From the cell containing the given text, extract its center point as (x, y) coordinate. 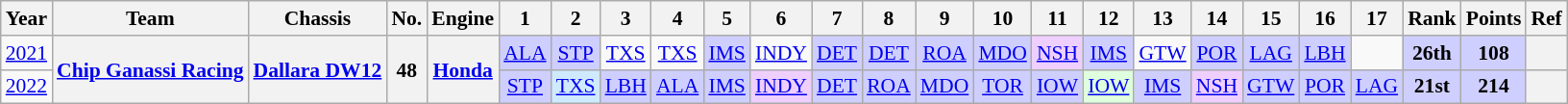
214 (1494, 87)
26th (1432, 53)
Rank (1432, 18)
21st (1432, 87)
9 (945, 18)
3 (626, 18)
Year (27, 18)
10 (1003, 18)
Ref (1546, 18)
2 (576, 18)
Points (1494, 18)
48 (406, 69)
TOR (1003, 87)
Chassis (318, 18)
Engine (463, 18)
14 (1216, 18)
108 (1494, 53)
Team (150, 18)
4 (677, 18)
7 (837, 18)
16 (1324, 18)
15 (1270, 18)
No. (406, 18)
Honda (463, 69)
5 (726, 18)
2022 (27, 87)
8 (889, 18)
13 (1163, 18)
17 (1377, 18)
Dallara DW12 (318, 69)
Chip Ganassi Racing (150, 69)
12 (1109, 18)
11 (1057, 18)
1 (525, 18)
2021 (27, 53)
6 (781, 18)
